Determine the (x, y) coordinate at the center of the cell enclosing the given text.  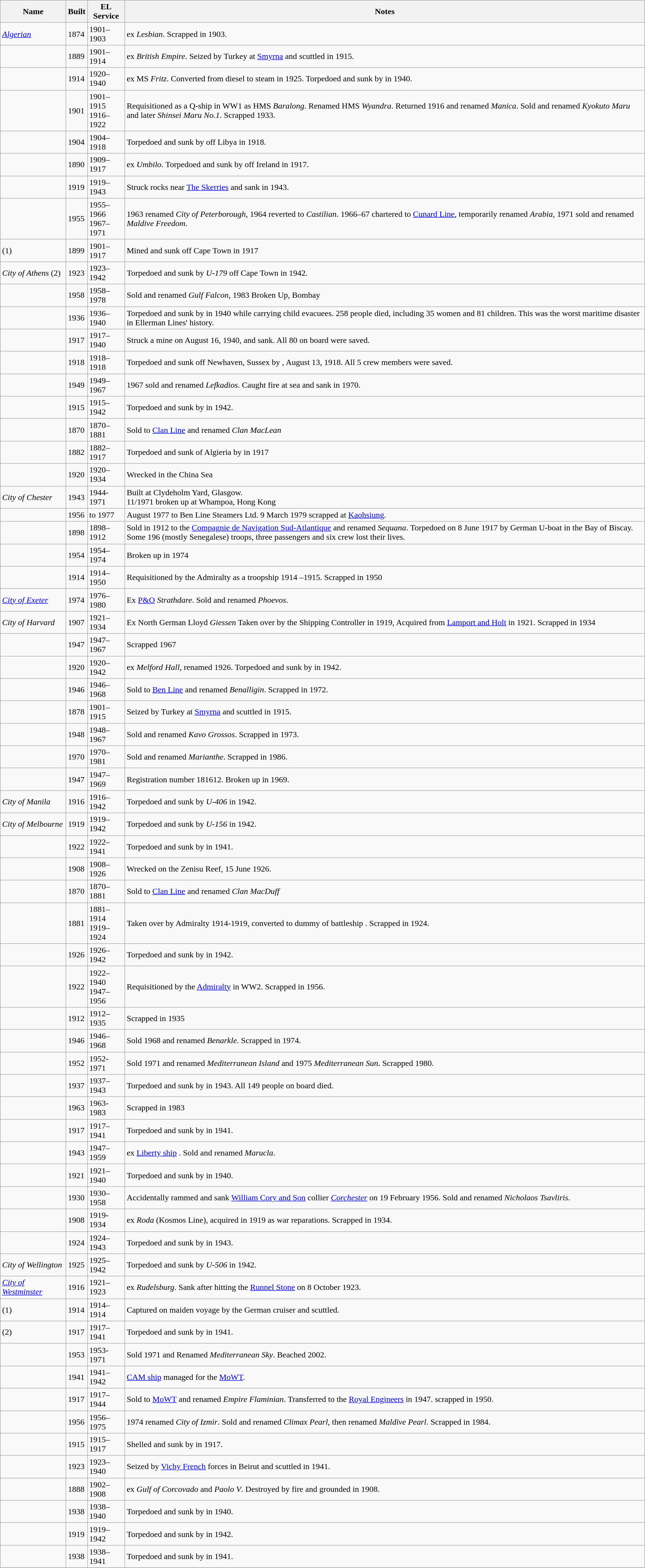
1944-1971 (106, 497)
EL Service (106, 12)
1955 (77, 218)
1888 (77, 1489)
1878 (77, 712)
1889 (77, 57)
1956–1975 (106, 1422)
1917–1940 (106, 340)
Sold and renamed Gulf Falcon, 1983 Broken Up, Bombay (385, 295)
1941 (77, 1377)
Scrapped in 1935 (385, 1018)
1921 (77, 1175)
1926–1942 (106, 955)
Scrapped 1967 (385, 644)
ex MS Fritz. Converted from diesel to steam in 1925. Torpedoed and sunk by in 1940. (385, 79)
1923–1940 (106, 1467)
1902–1908 (106, 1489)
Built at Clydeholm Yard, Glasgow.11/1971 broken up at Whampoa, Hong Kong (385, 497)
1901–1915 (106, 712)
1912–1935 (106, 1018)
1899 (77, 250)
Seized by Vichy French forces in Beirut and scuttled in 1941. (385, 1467)
1948–1967 (106, 735)
1953-1971 (106, 1354)
Sold to MoWT and renamed Empire Flaminian. Transferred to the Royal Engineers in 1947. scrapped in 1950. (385, 1399)
1947–1967 (106, 644)
CAM ship managed for the MoWT. (385, 1377)
1922–19401947–1956 (106, 986)
Ex North German Lloyd Giessen Taken over by the Shipping Controller in 1919, Acquired from Lamport and Holt in 1921. Scrapped in 1934 (385, 622)
Broken up in 1974 (385, 555)
1919-1934 (106, 1220)
Struck a mine on August 16, 1940, and sank. All 80 on board were saved. (385, 340)
1937–1943 (106, 1086)
Sold to Clan Line and renamed Clan MacLean (385, 430)
City of Westminster (33, 1287)
City of Athens (2) (33, 273)
1920–1942 (106, 667)
1925–1942 (106, 1265)
Sold and renamed Marianthe. Scrapped in 1986. (385, 757)
Wrecked on the Zenisu Reef, 15 June 1926. (385, 869)
1955–19661967–1971 (106, 218)
1901 (77, 110)
Sold to Clan Line and renamed Clan MacDuff (385, 891)
1930–1958 (106, 1198)
Torpedoed and sunk by U-179 off Cape Town in 1942. (385, 273)
1930 (77, 1198)
1916–1942 (106, 802)
Built (77, 12)
1974 (77, 600)
Torpedoed and sunk of Algieria by in 1917 (385, 452)
1941–1942 (106, 1377)
ex Melford Hall, renamed 1926. Torpedoed and sunk by in 1942. (385, 667)
1953 (77, 1354)
ex Roda (Kosmos Line), acquired in 1919 as war reparations. Scrapped in 1934. (385, 1220)
1949 (77, 385)
1921–1940 (106, 1175)
1919–1943 (106, 187)
1967 sold and renamed Lefkadios. Caught fire at sea and sank in 1970. (385, 385)
Taken over by Admiralty 1914-1919, converted to dummy of battleship . Scrapped in 1924. (385, 923)
1901–19151916–1922 (106, 110)
Algerian (33, 34)
Notes (385, 12)
ex Liberty ship . Sold and renamed Marucla. (385, 1153)
1958–1978 (106, 295)
1963 (77, 1108)
1920–1934 (106, 475)
August 1977 to Ben Line Steamers Ltd. 9 March 1979 scrapped at Kaohsiung. (385, 515)
1907 (77, 622)
Requisitioned by the Admiralty as a troopship 1914 –1915. Scrapped in 1950 (385, 578)
1898 (77, 533)
Struck rocks near The Skerries and sank in 1943. (385, 187)
Torpedoed and sunk by in 1943. All 149 people on board died. (385, 1086)
Registration number 181612. Broken up in 1969. (385, 780)
1917–1944 (106, 1399)
Sold to Ben Line and renamed Benalligin. Scrapped in 1972. (385, 690)
1938–1941 (106, 1556)
1937 (77, 1086)
ex British Empire. Seized by Turkey at Smyrna and scuttled in 1915. (385, 57)
1926 (77, 955)
1901–1917 (106, 250)
1947–1959 (106, 1153)
Torpedoed and sunk by U-506 in 1942. (385, 1265)
ex Lesbian. Scrapped in 1903. (385, 34)
1890 (77, 165)
1922–1941 (106, 846)
1963-1983 (106, 1108)
1921–1934 (106, 622)
City of Exeter (33, 600)
1909–1917 (106, 165)
City of Chester (33, 497)
Sold 1971 and Renamed Mediterranean Sky. Beached 2002. (385, 1354)
Torpedoed and sunk by U-156 in 1942. (385, 824)
1912 (77, 1018)
1925 (77, 1265)
Torpedoed and sunk by U-406 in 1942. (385, 802)
1970 (77, 757)
1936–1940 (106, 318)
Accidentally rammed and sank William Cory and Son collier Corchester on 19 February 1956. Sold and renamed Nicholaos Tsavliris. (385, 1198)
1904 (77, 142)
City of Wellington (33, 1265)
1874 (77, 34)
Shelled and sunk by in 1917. (385, 1445)
1904–1918 (106, 142)
1976–1980 (106, 600)
1914–1950 (106, 578)
1914–1914 (106, 1310)
Wrecked in the China Sea (385, 475)
1901–1914 (106, 57)
1938–1940 (106, 1511)
1923–1942 (106, 273)
1974 renamed City of Izmir. Sold and renamed Climax Pearl, then renamed Maldive Pearl. Scrapped in 1984. (385, 1422)
1881 (77, 923)
Sold and renamed Kavo Grossos. Scrapped in 1973. (385, 735)
1949–1967 (106, 385)
1970–1981 (106, 757)
1901–1903 (106, 34)
1920–1940 (106, 79)
1952-1971 (106, 1063)
1948 (77, 735)
1936 (77, 318)
1924 (77, 1243)
1958 (77, 295)
1954–1974 (106, 555)
ex Gulf of Corcovado and Paolo V. Destroyed by fire and grounded in 1908. (385, 1489)
City of Manila (33, 802)
Sold 1971 and renamed Mediterranean Island and 1975 Mediterranean Sun. Scrapped 1980. (385, 1063)
Mined and sunk off Cape Town in 1917 (385, 250)
ex Umbilo. Torpedoed and sunk by off Ireland in 1917. (385, 165)
1898–1912 (106, 533)
(2) (33, 1332)
Seized by Turkey at Smyrna and scuttled in 1915. (385, 712)
1918 (77, 363)
1952 (77, 1063)
1924–1943 (106, 1243)
Torpedoed and sunk off Newhaven, Sussex by , August 13, 1918. All 5 crew members were saved. (385, 363)
Torpedoed and sunk by off Libya in 1918. (385, 142)
1921–1923 (106, 1287)
Torpedoed and sunk by in 1943. (385, 1243)
1908–1926 (106, 869)
1881–19141919–1924 (106, 923)
1918–1918 (106, 363)
Scrapped in 1983 (385, 1108)
City of Harvard (33, 622)
1882 (77, 452)
1915–1917 (106, 1445)
1954 (77, 555)
Name (33, 12)
1882–1917 (106, 452)
Captured on maiden voyage by the German cruiser and scuttled. (385, 1310)
Requisitioned by the Admiralty in WW2. Scrapped in 1956. (385, 986)
ex Rudelsburg. Sank after hitting the Runnel Stone on 8 October 1923. (385, 1287)
1915–1942 (106, 407)
Sold 1968 and renamed Benarkle. Scrapped in 1974. (385, 1041)
City of Melbourne (33, 824)
Ex P&O Strathdare. Sold and renamed Phoevos. (385, 600)
to 1977 (106, 515)
1947–1969 (106, 780)
